For the text-containing cell, return its midpoint in [x, y] coordinate format. 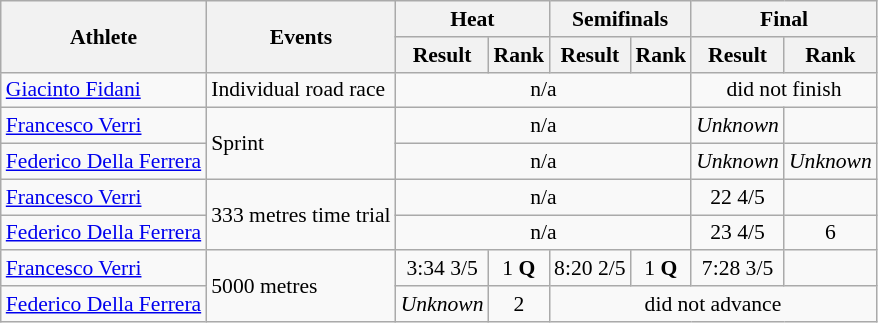
23 4/5 [738, 233]
Individual road race [300, 90]
Final [784, 19]
333 metres time trial [300, 214]
6 [830, 233]
Athlete [104, 36]
did not advance [713, 304]
22 4/5 [738, 197]
Heat [472, 19]
did not finish [784, 90]
Events [300, 36]
2 [520, 304]
5000 metres [300, 286]
3:34 3/5 [442, 269]
7:28 3/5 [738, 269]
Semifinals [620, 19]
Giacinto Fidani [104, 90]
8:20 2/5 [590, 269]
Sprint [300, 144]
